Detect which cell encompasses the target text, then output its [x, y] center coordinate. 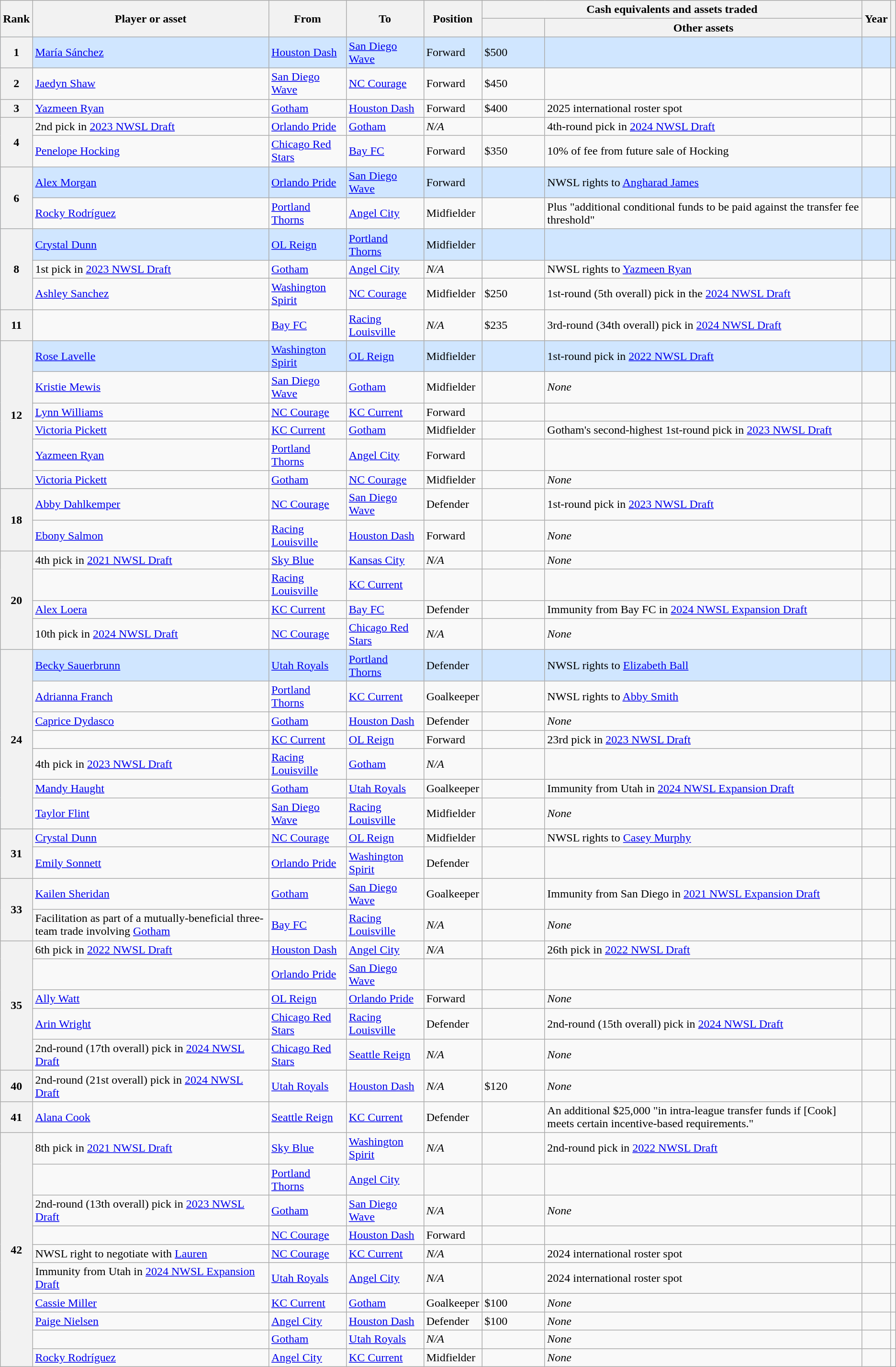
1st-round pick in 2022 NWSL Draft [704, 356]
Becky Sauerbrunn [151, 665]
8 [16, 269]
María Sánchez [151, 53]
NWSL rights to Casey Murphy [704, 838]
18 [16, 520]
23rd pick in 2023 NWSL Draft [704, 740]
$235 [513, 325]
Lynn Williams [151, 412]
4th-round pick in 2024 NWSL Draft [704, 126]
Other assets [704, 28]
An additional $25,000 "in intra-league transfer funds if [Cook] meets certain incentive-based requirements." [704, 1117]
Rose Lavelle [151, 356]
40 [16, 1086]
$450 [513, 83]
$400 [513, 108]
2nd-round (15th overall) pick in 2024 NWSL Draft [704, 1023]
Taylor Flint [151, 814]
Cassie Miller [151, 1303]
NWSL rights to Abby Smith [704, 696]
6th pick in 2022 NWSL Draft [151, 950]
$500 [513, 53]
41 [16, 1117]
Kansas City [385, 560]
2nd-round (13th overall) pick in 2023 NWSL Draft [151, 1211]
Plus "additional conditional funds to be paid against the transfer fee threshold" [704, 213]
26th pick in 2022 NWSL Draft [704, 950]
Alex Loera [151, 609]
Ashley Sanchez [151, 294]
Adrianna Franch [151, 696]
Rank [16, 19]
20 [16, 600]
31 [16, 854]
Paige Nielsen [151, 1321]
Player or asset [151, 19]
Position [453, 19]
Arin Wright [151, 1023]
Ally Watt [151, 999]
8th pick in 2021 NWSL Draft [151, 1148]
6 [16, 198]
NWSL rights to Elizabeth Ball [704, 665]
3 [16, 108]
$350 [513, 151]
Year [876, 19]
Cash equivalents and assets traded [672, 10]
Penelope Hocking [151, 151]
4 [16, 142]
1 [16, 53]
2nd-round (21st overall) pick in 2024 NWSL Draft [151, 1086]
Jaedyn Shaw [151, 83]
1st pick in 2023 NWSL Draft [151, 269]
Immunity from San Diego in 2021 NWSL Expansion Draft [704, 894]
35 [16, 1005]
$250 [513, 294]
NWSL rights to Angharad James [704, 182]
Alana Cook [151, 1117]
12 [16, 415]
2025 international roster spot [704, 108]
NWSL right to negotiate with Lauren [151, 1254]
1st-round pick in 2023 NWSL Draft [704, 504]
NWSL rights to Yazmeen Ryan [704, 269]
2nd-round pick in 2022 NWSL Draft [704, 1148]
11 [16, 325]
33 [16, 909]
4th pick in 2021 NWSL Draft [151, 560]
From [307, 19]
Immunity from Bay FC in 2024 NWSL Expansion Draft [704, 609]
2 [16, 83]
Caprice Dydasco [151, 721]
42 [16, 1249]
Gotham's second-highest 1st-round pick in 2023 NWSL Draft [704, 430]
3rd-round (34th overall) pick in 2024 NWSL Draft [704, 325]
To [385, 19]
Mandy Haught [151, 789]
2nd-round (17th overall) pick in 2024 NWSL Draft [151, 1055]
Kailen Sheridan [151, 894]
Kristie Mewis [151, 388]
Abby Dahlkemper [151, 504]
Ebony Salmon [151, 535]
Emily Sonnett [151, 863]
10% of fee from future sale of Hocking [704, 151]
4th pick in 2023 NWSL Draft [151, 764]
10th pick in 2024 NWSL Draft [151, 634]
Facilitation as part of a mutually-beneficial three-team trade involving Gotham [151, 925]
Alex Morgan [151, 182]
2nd pick in 2023 NWSL Draft [151, 126]
1st-round (5th overall) pick in the 2024 NWSL Draft [704, 294]
$120 [513, 1086]
24 [16, 739]
